Scan for the cell matching the given text and deliver its [x, y] coordinate at center. 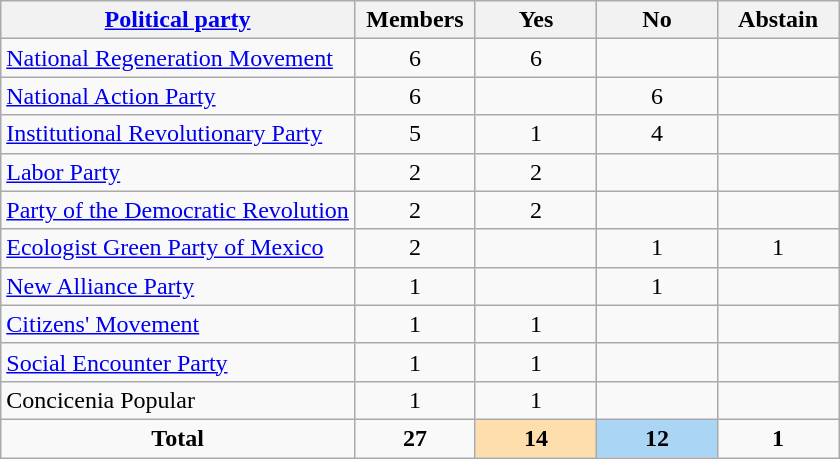
4 [658, 134]
Political party [178, 20]
Members [414, 20]
Labor Party [178, 172]
Ecologist Green Party of Mexico [178, 248]
National Regeneration Movement [178, 58]
Total [178, 438]
Institutional Revolutionary Party [178, 134]
Yes [536, 20]
5 [414, 134]
Party of the Democratic Revolution [178, 210]
Citizens' Movement [178, 324]
14 [536, 438]
Abstain [778, 20]
27 [414, 438]
Social Encounter Party [178, 362]
National Action Party [178, 96]
Concicenia Popular [178, 400]
New Alliance Party [178, 286]
No [658, 20]
12 [658, 438]
